From the cell containing the given text, extract its center point as (X, Y) coordinate. 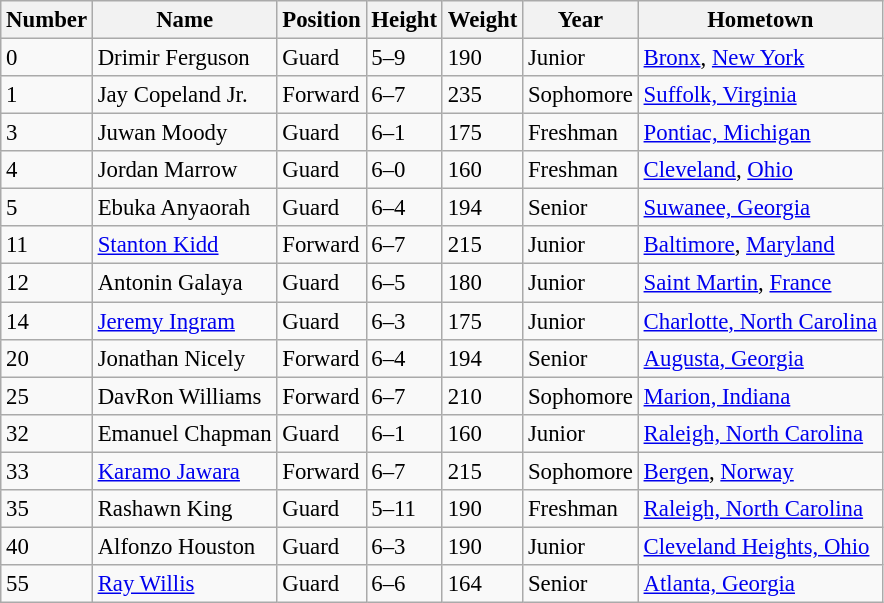
Atlanta, Georgia (760, 584)
Juwan Moody (184, 133)
Cleveland, Ohio (760, 170)
Alfonzo Houston (184, 546)
164 (482, 584)
4 (47, 170)
40 (47, 546)
20 (47, 358)
32 (47, 433)
Weight (482, 20)
14 (47, 321)
0 (47, 58)
5–11 (404, 509)
Stanton Kidd (184, 245)
Cleveland Heights, Ohio (760, 546)
Hometown (760, 20)
Pontiac, Michigan (760, 133)
5–9 (404, 58)
6–0 (404, 170)
Antonin Galaya (184, 283)
Charlotte, North Carolina (760, 321)
Marion, Indiana (760, 396)
Karamo Jawara (184, 471)
Jonathan Nicely (184, 358)
6–5 (404, 283)
Height (404, 20)
35 (47, 509)
Augusta, Georgia (760, 358)
55 (47, 584)
235 (482, 95)
Suffolk, Virginia (760, 95)
Rashawn King (184, 509)
12 (47, 283)
25 (47, 396)
Number (47, 20)
Bergen, Norway (760, 471)
Ebuka Anyaorah (184, 208)
11 (47, 245)
210 (482, 396)
Jordan Marrow (184, 170)
Saint Martin, France (760, 283)
Suwanee, Georgia (760, 208)
3 (47, 133)
6–6 (404, 584)
DavRon Williams (184, 396)
180 (482, 283)
Emanuel Chapman (184, 433)
33 (47, 471)
Jeremy Ingram (184, 321)
Jay Copeland Jr. (184, 95)
Baltimore, Maryland (760, 245)
1 (47, 95)
Ray Willis (184, 584)
Drimir Ferguson (184, 58)
Year (581, 20)
Bronx, New York (760, 58)
Position (322, 20)
5 (47, 208)
Name (184, 20)
